Find where the given text appears and provide that cell's center as (x, y) coordinate. 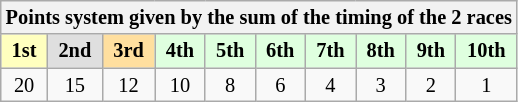
20 (24, 85)
6th (280, 51)
2nd (74, 51)
6 (280, 85)
9th (431, 51)
2 (431, 85)
Points system given by the sum of the timing of the 2 races (259, 17)
10 (180, 85)
5th (230, 51)
7th (330, 51)
15 (74, 85)
3rd (128, 51)
4 (330, 85)
1st (24, 51)
8th (381, 51)
8 (230, 85)
12 (128, 85)
4th (180, 51)
3 (381, 85)
10th (486, 51)
1 (486, 85)
